Pinpoint the cell where the given text exists, returning its (x, y) midpoint coordinate. 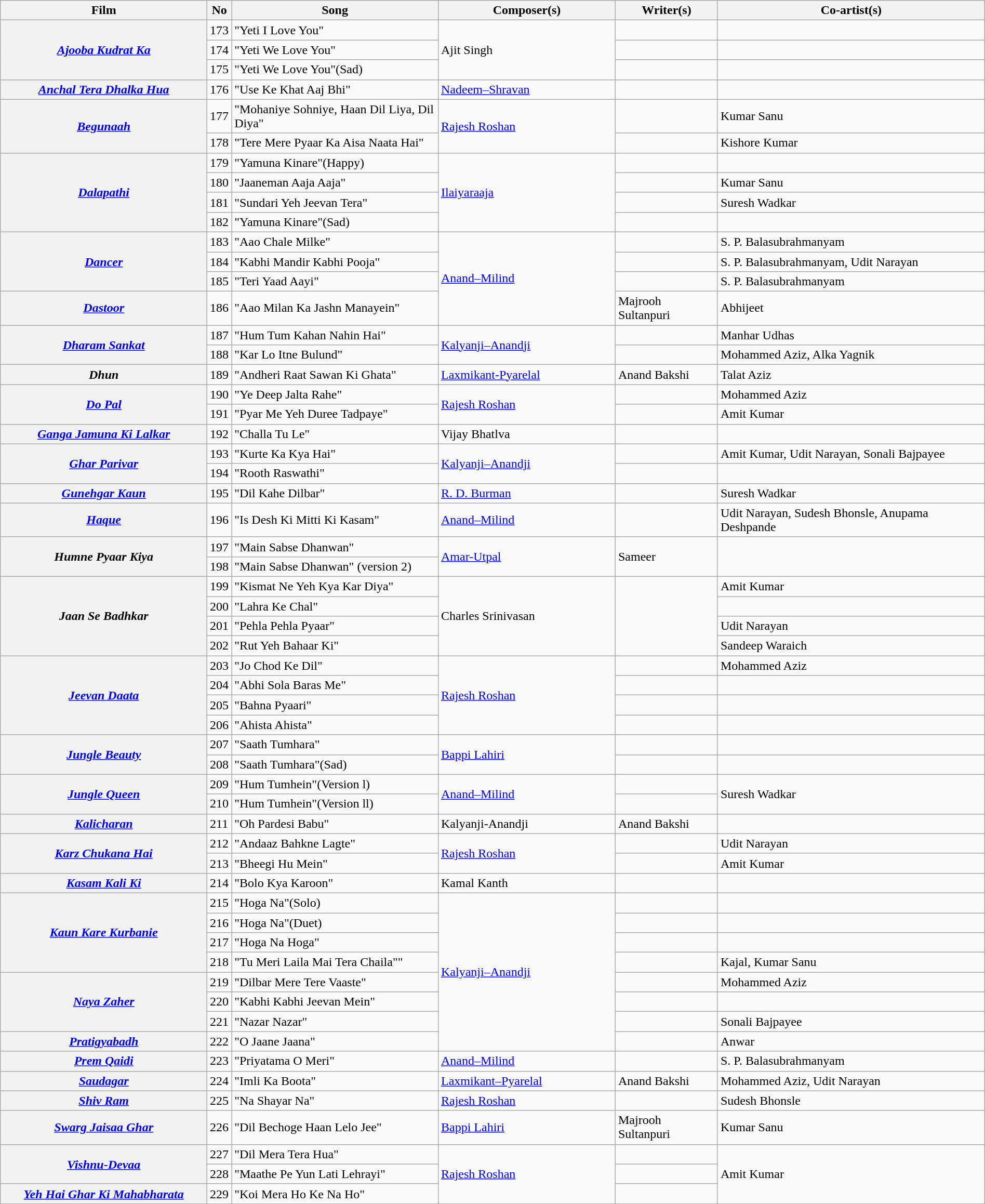
"Yeti We Love You" (335, 50)
Udit Narayan, Sudesh Bhonsle, Anupama Deshpande (851, 520)
187 (219, 335)
"Main Sabse Dhanwan" (335, 547)
183 (219, 242)
182 (219, 222)
219 (219, 982)
211 (219, 824)
193 (219, 454)
"Abhi Sola Baras Me" (335, 685)
"Jaaneman Aaja Aaja" (335, 182)
"Yeti I Love You" (335, 30)
Jungle Beauty (104, 755)
"Kabhi Kabhi Jeevan Mein" (335, 1002)
Kajal, Kumar Sanu (851, 962)
229 (219, 1194)
Vishnu-Devaa (104, 1164)
"Hoga Na"(Solo) (335, 903)
188 (219, 355)
"Teri Yaad Aayi" (335, 282)
"Aao Chale Milke" (335, 242)
Humne Pyaar Kiya (104, 557)
"Hoga Na Hoga" (335, 943)
"Hum Tumhein"(Version l) (335, 784)
196 (219, 520)
"Bheegi Hu Mein" (335, 863)
Pratigyabadh (104, 1041)
213 (219, 863)
Anchal Tera Dhalka Hua (104, 89)
181 (219, 202)
Dharam Sankat (104, 345)
"Kabhi Mandir Kabhi Pooja" (335, 261)
"Hoga Na"(Duet) (335, 922)
Charles Srinivasan (527, 616)
"Koi Mera Ho Ke Na Ho" (335, 1194)
"Bahna Pyaari" (335, 705)
Talat Aziz (851, 375)
Kamal Kanth (527, 883)
221 (219, 1022)
179 (219, 163)
No (219, 10)
205 (219, 705)
Gunehgar Kaun (104, 493)
228 (219, 1174)
Vijay Bhatlva (527, 434)
Sameer (666, 557)
"Main Sabse Dhanwan" (version 2) (335, 566)
Haque (104, 520)
"Hum Tumhein"(Version ll) (335, 804)
Dastoor (104, 309)
Prem Qaidi (104, 1061)
"Andheri Raat Sawan Ki Ghata" (335, 375)
227 (219, 1154)
226 (219, 1128)
216 (219, 922)
225 (219, 1101)
Amar-Utpal (527, 557)
201 (219, 626)
Shiv Ram (104, 1101)
222 (219, 1041)
224 (219, 1081)
Naya Zaher (104, 1002)
204 (219, 685)
"Na Shayar Na" (335, 1101)
Kalicharan (104, 824)
223 (219, 1061)
"Sundari Yeh Jeevan Tera" (335, 202)
"Rooth Raswathi" (335, 473)
"Ahista Ahista" (335, 725)
Anwar (851, 1041)
"O Jaane Jaana" (335, 1041)
"Jo Chod Ke Dil" (335, 666)
218 (219, 962)
"Tu Meri Laila Mai Tera Chaila"" (335, 962)
Amit Kumar, Udit Narayan, Sonali Bajpayee (851, 454)
Nadeem–Shravan (527, 89)
198 (219, 566)
202 (219, 646)
206 (219, 725)
"Kurte Ka Kya Hai" (335, 454)
"Yamuna Kinare"(Happy) (335, 163)
"Dil Bechoge Haan Lelo Jee" (335, 1128)
197 (219, 547)
212 (219, 843)
177 (219, 116)
"Maathe Pe Yun Lati Lehrayi" (335, 1174)
"Yamuna Kinare"(Sad) (335, 222)
174 (219, 50)
217 (219, 943)
215 (219, 903)
Sudesh Bhonsle (851, 1101)
"Mohaniye Sohniye, Haan Dil Liya, Dil Diya" (335, 116)
Sandeep Waraich (851, 646)
186 (219, 309)
"Ye Deep Jalta Rahe" (335, 394)
190 (219, 394)
Yeh Hai Ghar Ki Mahabharata (104, 1194)
"Tere Mere Pyaar Ka Aisa Naata Hai" (335, 143)
"Challa Tu Le" (335, 434)
"Pyar Me Yeh Duree Tadpaye" (335, 414)
194 (219, 473)
Laxmikant–Pyarelal (527, 1081)
Ajit Singh (527, 50)
185 (219, 282)
"Saath Tumhara" (335, 745)
"Andaaz Bahkne Lagte" (335, 843)
"Kar Lo Itne Bulund" (335, 355)
Begunaah (104, 126)
"Use Ke Khat Aaj Bhi" (335, 89)
Dhun (104, 375)
"Dilbar Mere Tere Vaaste" (335, 982)
R. D. Burman (527, 493)
"Imli Ka Boota" (335, 1081)
Dalapathi (104, 192)
S. P. Balasubrahmanyam, Udit Narayan (851, 261)
Film (104, 10)
192 (219, 434)
"Nazar Nazar" (335, 1022)
"Is Desh Ki Mitti Ki Kasam" (335, 520)
Composer(s) (527, 10)
207 (219, 745)
Laxmikant-Pyarelal (527, 375)
Mohammed Aziz, Alka Yagnik (851, 355)
Ghar Parivar (104, 464)
"Priyatama O Meri" (335, 1061)
"Lahra Ke Chal" (335, 606)
175 (219, 70)
210 (219, 804)
Abhijeet (851, 309)
"Hum Tum Kahan Nahin Hai" (335, 335)
Writer(s) (666, 10)
Mohammed Aziz, Udit Narayan (851, 1081)
Ganga Jamuna Ki Lalkar (104, 434)
203 (219, 666)
Jeevan Daata (104, 695)
"Yeti We Love You"(Sad) (335, 70)
176 (219, 89)
189 (219, 375)
Song (335, 10)
"Dil Kahe Dilbar" (335, 493)
220 (219, 1002)
184 (219, 261)
Kasam Kali Ki (104, 883)
195 (219, 493)
Karz Chukana Hai (104, 853)
Saudagar (104, 1081)
178 (219, 143)
"Dil Mera Tera Hua" (335, 1154)
"Kismat Ne Yeh Kya Kar Diya" (335, 586)
Kaun Kare Kurbanie (104, 932)
Sonali Bajpayee (851, 1022)
"Rut Yeh Bahaar Ki" (335, 646)
Swarg Jaisaa Ghar (104, 1128)
191 (219, 414)
"Aao Milan Ka Jashn Manayein" (335, 309)
173 (219, 30)
180 (219, 182)
208 (219, 764)
Manhar Udhas (851, 335)
"Bolo Kya Karoon" (335, 883)
Co-artist(s) (851, 10)
214 (219, 883)
Do Pal (104, 404)
Jaan Se Badhkar (104, 616)
Ajooba Kudrat Ka (104, 50)
Kishore Kumar (851, 143)
199 (219, 586)
209 (219, 784)
Kalyanji-Anandji (527, 824)
"Oh Pardesi Babu" (335, 824)
"Saath Tumhara"(Sad) (335, 764)
"Pehla Pehla Pyaar" (335, 626)
Dancer (104, 261)
Jungle Queen (104, 794)
200 (219, 606)
Ilaiyaraaja (527, 192)
